Identify which cell holds the provided text, then report its [X, Y] central coordinate. 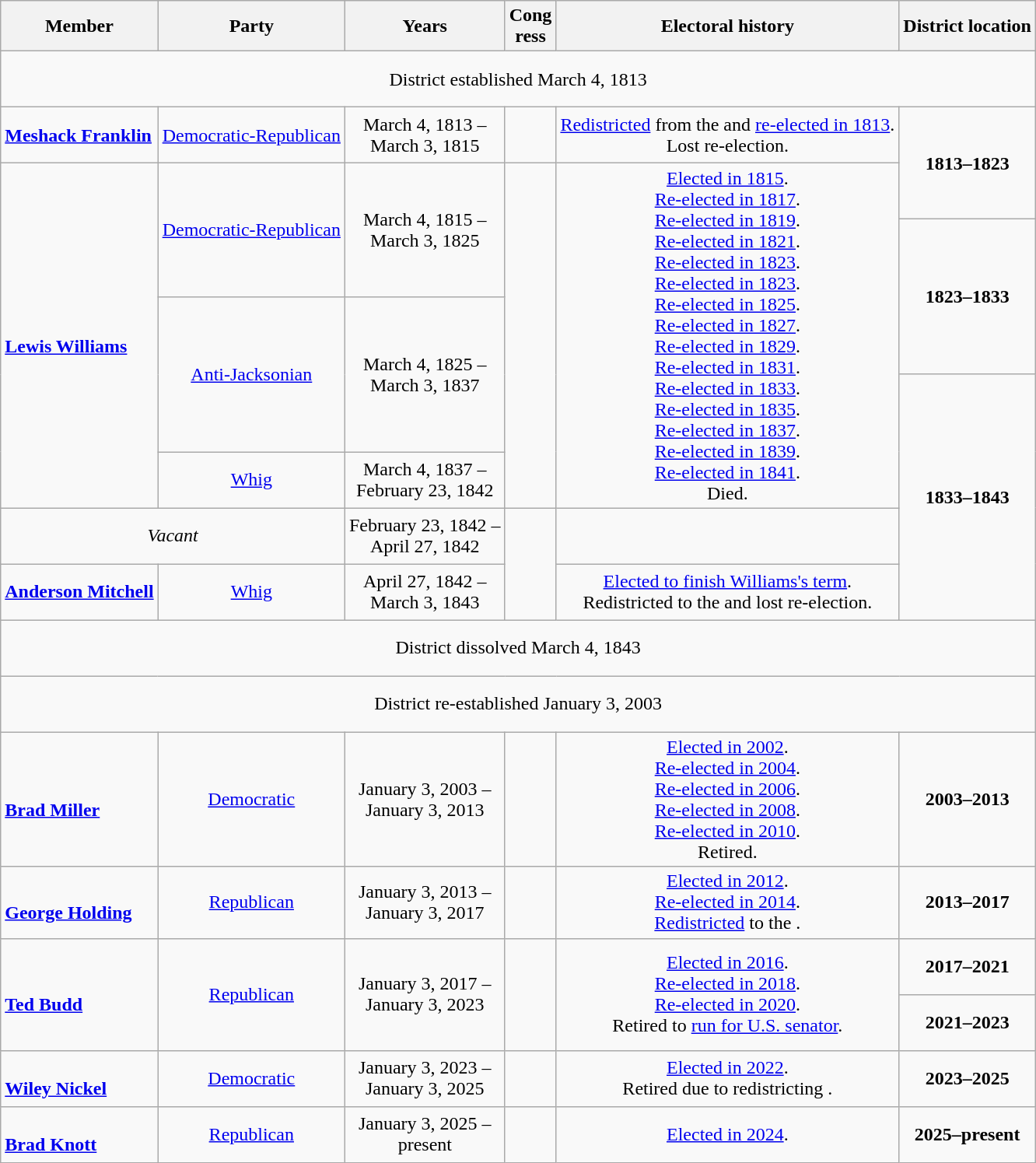
George Holding [79, 902]
January 3, 2017 –January 3, 2023 [425, 994]
Brad Miller [79, 800]
January 3, 2023 –January 3, 2025 [425, 1078]
March 4, 1815 –March 3, 1825 [425, 230]
Electoral history [728, 26]
Years [425, 26]
Member [79, 26]
Redistricted from the and re-elected in 1813.Lost re-election. [728, 135]
March 4, 1837 –February 23, 1842 [425, 480]
Anderson Mitchell [79, 592]
January 3, 2013 –January 3, 2017 [425, 902]
1813–1823 [968, 163]
Elected in 2024. [728, 1134]
Party [251, 26]
1833–1843 [968, 497]
2013–2017 [968, 902]
1823–1833 [968, 297]
Ted Budd [79, 994]
2025–present [968, 1134]
Elected in 2016.Re-elected in 2018.Re-elected in 2020.Retired to run for U.S. senator. [728, 994]
District established March 4, 1813 [518, 79]
Meshack Franklin [79, 135]
Elected in 2022.Retired due to redistricting . [728, 1078]
Elected to finish Williams's term.Redistricted to the and lost re-election. [728, 592]
February 23, 1842 –April 27, 1842 [425, 536]
April 27, 1842 –March 3, 1843 [425, 592]
Anti-Jacksonian [251, 373]
District location [968, 26]
District re-established January 3, 2003 [518, 704]
2017–2021 [968, 966]
March 4, 1813 –March 3, 1815 [425, 135]
2021–2023 [968, 1022]
Vacant [173, 536]
Congress [530, 26]
2003–2013 [968, 800]
Elected in 2012.Re-elected in 2014.Redistricted to the . [728, 902]
District dissolved March 4, 1843 [518, 648]
2023–2025 [968, 1078]
Elected in 2002.Re-elected in 2004.Re-elected in 2006.Re-elected in 2008.Re-elected in 2010.Retired. [728, 800]
January 3, 2025 –present [425, 1134]
January 3, 2003 –January 3, 2013 [425, 800]
Wiley Nickel [79, 1078]
Brad Knott [79, 1134]
March 4, 1825 –March 3, 1837 [425, 373]
Lewis Williams [79, 336]
